Pinpoint the cell where the given text exists, returning its (x, y) midpoint coordinate. 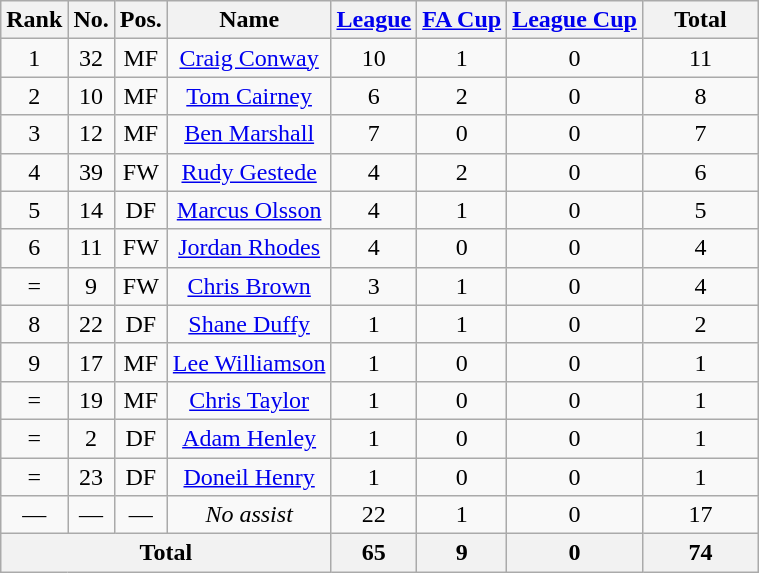
14 (91, 210)
12 (91, 134)
Shane Duffy (249, 324)
Chris Taylor (249, 400)
Doneil Henry (249, 477)
65 (374, 553)
74 (700, 553)
No. (91, 20)
Marcus Olsson (249, 210)
Jordan Rhodes (249, 248)
Chris Brown (249, 286)
Rudy Gestede (249, 172)
Tom Cairney (249, 96)
Rank (34, 20)
League (374, 20)
23 (91, 477)
Pos. (140, 20)
No assist (249, 515)
39 (91, 172)
32 (91, 58)
Ben Marshall (249, 134)
Adam Henley (249, 438)
League Cup (575, 20)
19 (91, 400)
Name (249, 20)
Craig Conway (249, 58)
Lee Williamson (249, 362)
FA Cup (462, 20)
